Search for the cell housing the specified text and yield its [x, y] center coordinate. 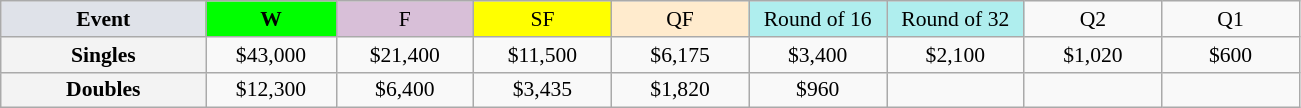
$600 [1231, 55]
Singles [104, 55]
QF [680, 19]
$960 [818, 90]
$6,175 [680, 55]
Event [104, 19]
Doubles [104, 90]
$21,400 [405, 55]
$6,400 [405, 90]
$2,100 [955, 55]
$12,300 [271, 90]
$1,020 [1093, 55]
Round of 16 [818, 19]
$43,000 [271, 55]
$3,400 [818, 55]
Round of 32 [955, 19]
Q2 [1093, 19]
$3,435 [543, 90]
SF [543, 19]
$1,820 [680, 90]
Q1 [1231, 19]
W [271, 19]
F [405, 19]
$11,500 [543, 55]
